Find where the given text appears and provide that cell's center as (x, y) coordinate. 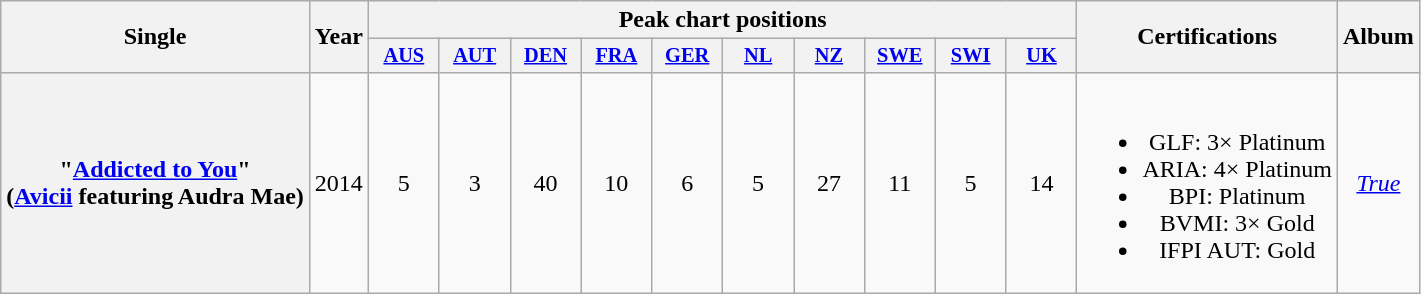
NZ (830, 56)
6 (688, 182)
"Addicted to You"(Avicii featuring Audra Mae) (156, 182)
Peak chart positions (722, 20)
DEN (546, 56)
Certifications (1208, 37)
AUT (474, 56)
40 (546, 182)
Year (338, 37)
Single (156, 37)
SWE (900, 56)
27 (830, 182)
11 (900, 182)
True (1379, 182)
3 (474, 182)
FRA (616, 56)
2014 (338, 182)
GER (688, 56)
GLF: 3× PlatinumARIA: 4× PlatinumBPI: PlatinumBVMI: 3× GoldIFPI AUT: Gold (1208, 182)
14 (1042, 182)
SWI (970, 56)
10 (616, 182)
AUS (404, 56)
Album (1379, 37)
UK (1042, 56)
NL (758, 56)
